Locate the cell with the specified text and output its (x, y) center coordinate. 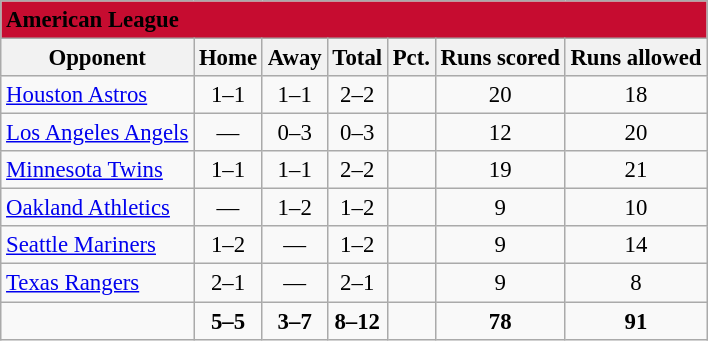
American League (354, 20)
8–12 (357, 321)
Runs scored (500, 58)
Oakland Athletics (98, 208)
21 (636, 170)
Home (228, 58)
19 (500, 170)
Seattle Mariners (98, 245)
Texas Rangers (98, 283)
12 (500, 133)
18 (636, 95)
5–5 (228, 321)
Opponent (98, 58)
Pct. (411, 58)
Runs allowed (636, 58)
Total (357, 58)
Minnesota Twins (98, 170)
91 (636, 321)
10 (636, 208)
Away (294, 58)
8 (636, 283)
14 (636, 245)
3–7 (294, 321)
78 (500, 321)
Houston Astros (98, 95)
Los Angeles Angels (98, 133)
